Detect which cell encompasses the target text, then output its (x, y) center coordinate. 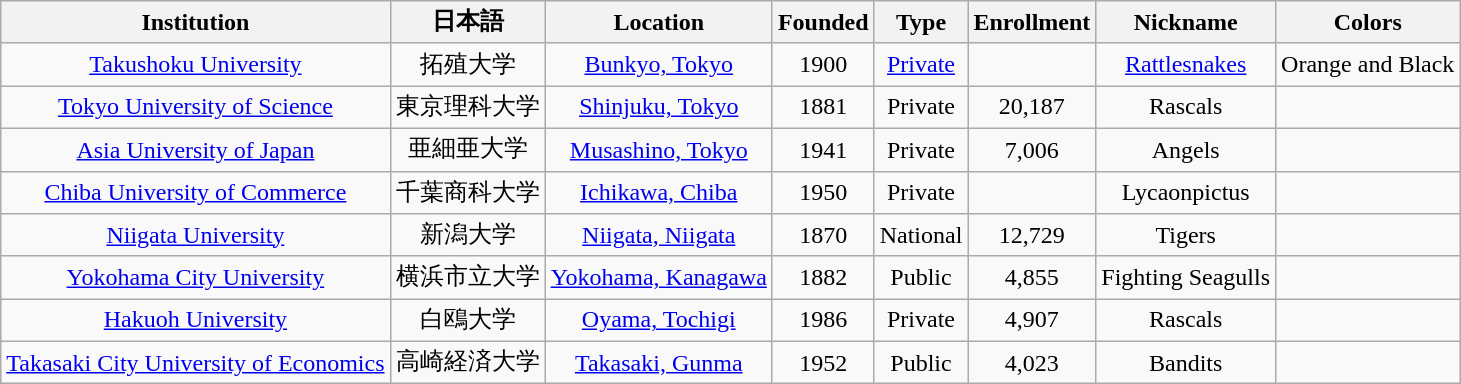
Hakuoh University (196, 320)
Tokyo University of Science (196, 108)
1900 (823, 64)
Fighting Seagulls (1186, 278)
Shinjuku, Tokyo (658, 108)
Bunkyo, Tokyo (658, 64)
Bandits (1186, 362)
Ichikawa, Chiba (658, 192)
Niigata, Niigata (658, 236)
高崎経済大学 (468, 362)
Lycaonpictus (1186, 192)
Yokohama, Kanagawa (658, 278)
1952 (823, 362)
Colors (1368, 22)
東京理科大学 (468, 108)
新潟大学 (468, 236)
1870 (823, 236)
Oyama, Tochigi (658, 320)
白鴎大学 (468, 320)
Tigers (1186, 236)
Takasaki City University of Economics (196, 362)
Type (921, 22)
Location (658, 22)
1950 (823, 192)
1882 (823, 278)
Founded (823, 22)
Rattlesnakes (1186, 64)
Angels (1186, 150)
4,907 (1032, 320)
12,729 (1032, 236)
1881 (823, 108)
Musashino, Tokyo (658, 150)
1941 (823, 150)
4,023 (1032, 362)
Nickname (1186, 22)
Orange and Black (1368, 64)
日本語 (468, 22)
拓殖大学 (468, 64)
Takasaki, Gunma (658, 362)
千葉商科大学 (468, 192)
Takushoku University (196, 64)
National (921, 236)
Asia University of Japan (196, 150)
Yokohama City University (196, 278)
7,006 (1032, 150)
1986 (823, 320)
横浜市立大学 (468, 278)
Enrollment (1032, 22)
Niigata University (196, 236)
Chiba University of Commerce (196, 192)
4,855 (1032, 278)
20,187 (1032, 108)
亜細亜大学 (468, 150)
Institution (196, 22)
